Locate the cell with the specified text and output its [x, y] center coordinate. 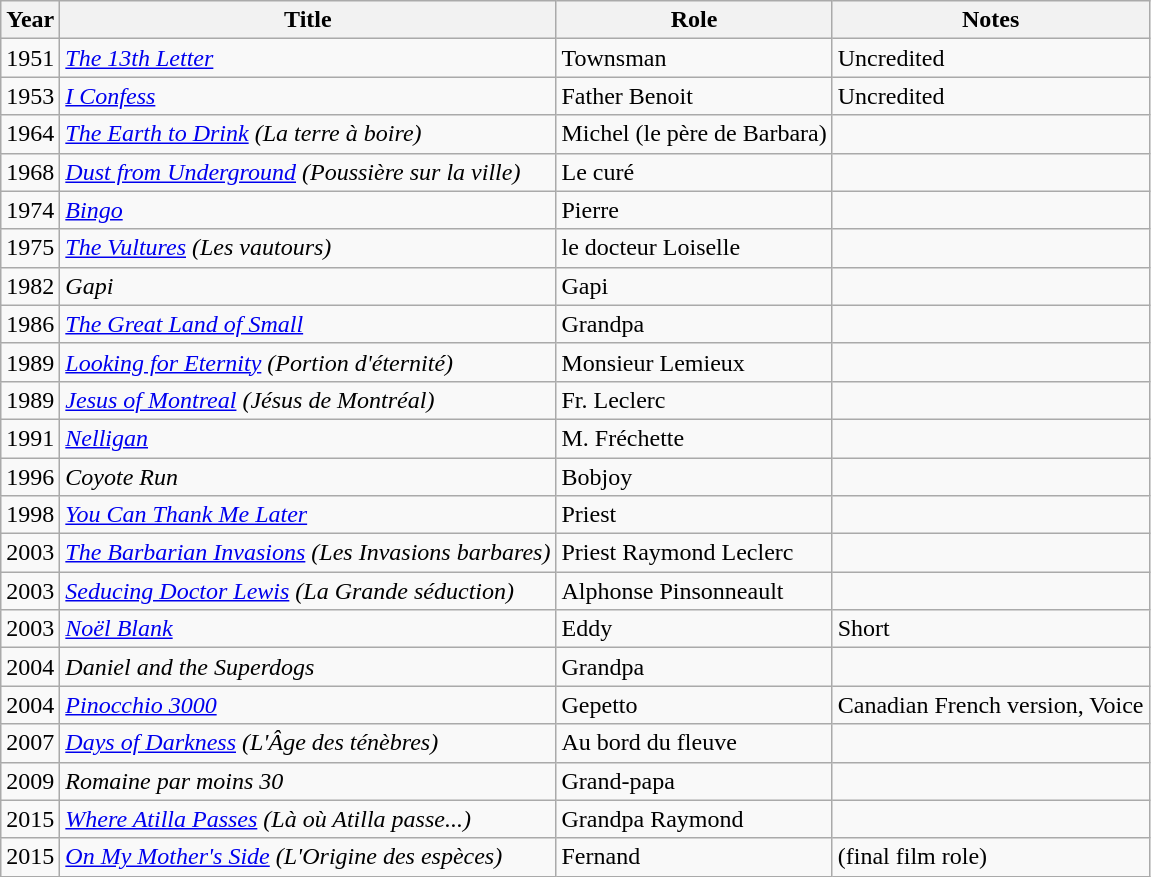
The Vultures (Les vautours) [308, 248]
Alphonse Pinsonneault [694, 591]
1975 [30, 248]
le docteur Loiselle [694, 248]
Father Benoit [694, 96]
Le curé [694, 172]
The 13th Letter [308, 58]
Eddy [694, 629]
Where Atilla Passes (Là où Atilla passe...) [308, 819]
Michel (le père de Barbara) [694, 134]
You Can Thank Me Later [308, 515]
1998 [30, 515]
Townsman [694, 58]
1968 [30, 172]
Gepetto [694, 705]
Priest [694, 515]
Grandpa Raymond [694, 819]
Short [990, 629]
The Great Land of Small [308, 324]
1964 [30, 134]
The Barbarian Invasions (Les Invasions barbares) [308, 553]
1974 [30, 210]
Days of Darkness (L'Âge des ténèbres) [308, 743]
Grand-papa [694, 781]
1996 [30, 477]
Jesus of Montreal (Jésus de Montréal) [308, 400]
Bobjoy [694, 477]
2007 [30, 743]
The Earth to Drink (La terre à boire) [308, 134]
Looking for Eternity (Portion d'éternité) [308, 362]
Notes [990, 20]
Bingo [308, 210]
Fr. Leclerc [694, 400]
(final film role) [990, 857]
1951 [30, 58]
M. Fréchette [694, 438]
1953 [30, 96]
Canadian French version, Voice [990, 705]
Nelligan [308, 438]
1982 [30, 286]
Pinocchio 3000 [308, 705]
Noël Blank [308, 629]
Daniel and the Superdogs [308, 667]
Year [30, 20]
Coyote Run [308, 477]
2009 [30, 781]
Seducing Doctor Lewis (La Grande séduction) [308, 591]
Monsieur Lemieux [694, 362]
1991 [30, 438]
Pierre [694, 210]
Fernand [694, 857]
On My Mother's Side (L'Origine des espèces) [308, 857]
Role [694, 20]
Priest Raymond Leclerc [694, 553]
1986 [30, 324]
I Confess [308, 96]
Title [308, 20]
Dust from Underground (Poussière sur la ville) [308, 172]
Au bord du fleuve [694, 743]
Romaine par moins 30 [308, 781]
